Capture the cell that displays the provided text and extract its [x, y] central coordinate. 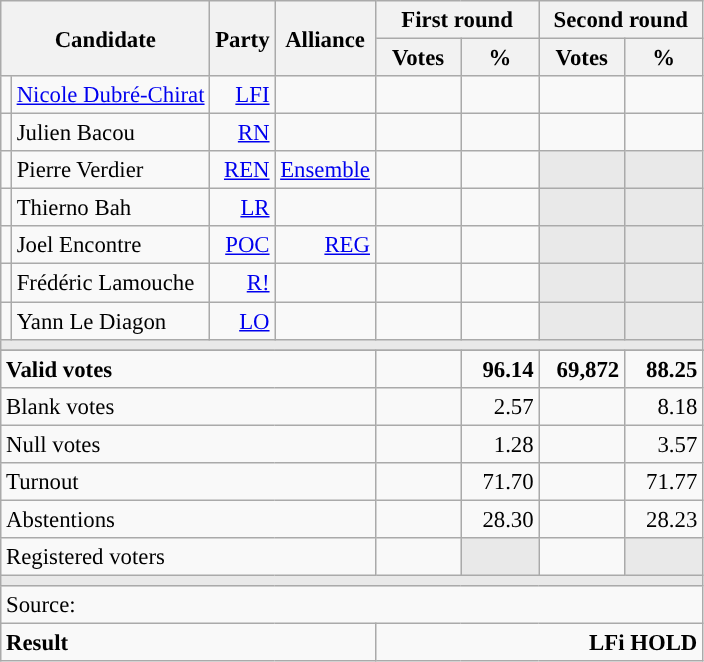
88.25 [664, 369]
LFi HOLD [538, 643]
69,872 [582, 369]
Nicole Dubré-Chirat [110, 95]
Joel Encontre [110, 245]
Party [242, 38]
Thierno Bah [110, 208]
POC [242, 245]
REG [325, 245]
First round [457, 20]
Julien Bacou [110, 133]
Abstentions [188, 519]
LO [242, 321]
LR [242, 208]
3.57 [664, 444]
28.30 [500, 519]
8.18 [664, 406]
LFI [242, 95]
R! [242, 283]
Pierre Verdier [110, 170]
Second round [621, 20]
2.57 [500, 406]
Alliance [325, 38]
Source: [352, 605]
REN [242, 170]
Null votes [188, 444]
1.28 [500, 444]
Valid votes [188, 369]
Candidate [106, 38]
Result [188, 643]
Blank votes [188, 406]
Ensemble [325, 170]
Yann Le Diagon [110, 321]
71.70 [500, 482]
Registered voters [188, 557]
Turnout [188, 482]
Frédéric Lamouche [110, 283]
71.77 [664, 482]
28.23 [664, 519]
96.14 [500, 369]
RN [242, 133]
